Extract the [X, Y] coordinate from the center of the cell holding the provided text.  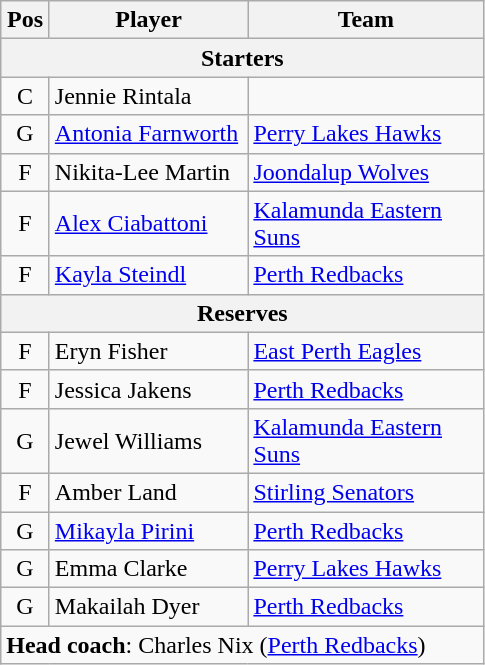
Pos [26, 20]
Stirling Senators [366, 492]
Jewel Williams [148, 440]
Jessica Jakens [148, 389]
Kayla Steindl [148, 275]
Reserves [242, 313]
Eryn Fisher [148, 351]
Makailah Dyer [148, 607]
East Perth Eagles [366, 351]
Joondalup Wolves [366, 172]
Starters [242, 58]
Player [148, 20]
Antonia Farnworth [148, 134]
Team [366, 20]
Emma Clarke [148, 569]
Nikita-Lee Martin [148, 172]
Head coach: Charles Nix (Perth Redbacks) [242, 645]
Amber Land [148, 492]
C [26, 96]
Jennie Rintala [148, 96]
Alex Ciabattoni [148, 224]
Mikayla Pirini [148, 531]
